Return (x, y) of the center of cell containing provided text 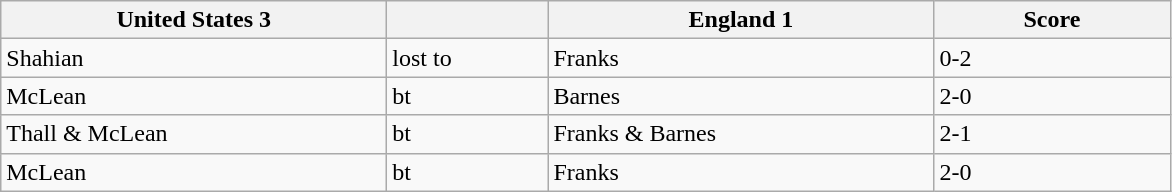
Score (1052, 20)
2-1 (1052, 134)
0-2 (1052, 58)
Franks & Barnes (741, 134)
Shahian (194, 58)
lost to (468, 58)
England 1 (741, 20)
Thall & McLean (194, 134)
Barnes (741, 96)
United States 3 (194, 20)
